Determine the (x, y) coordinate at the center of the cell enclosing the given text.  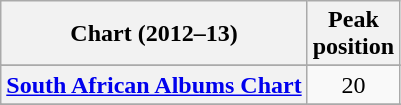
Peakposition (353, 34)
South African Albums Chart (154, 85)
Chart (2012–13) (154, 34)
20 (353, 85)
